Find where the given text appears and provide that cell's center as (X, Y) coordinate. 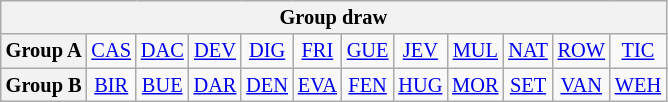
FRI (318, 51)
TIC (638, 51)
EVA (318, 85)
BUE (162, 85)
SET (528, 85)
ROW (582, 51)
Group B (44, 85)
Group A (44, 51)
DAR (216, 85)
NAT (528, 51)
DIG (267, 51)
VAN (582, 85)
DAC (162, 51)
MOR (475, 85)
WEH (638, 85)
HUG (420, 85)
Group draw (334, 17)
JEV (420, 51)
MUL (475, 51)
DEV (216, 51)
CAS (112, 51)
DEN (267, 85)
GUE (368, 51)
BIR (112, 85)
FEN (368, 85)
